Identify which cell holds the provided text, then report its [X, Y] central coordinate. 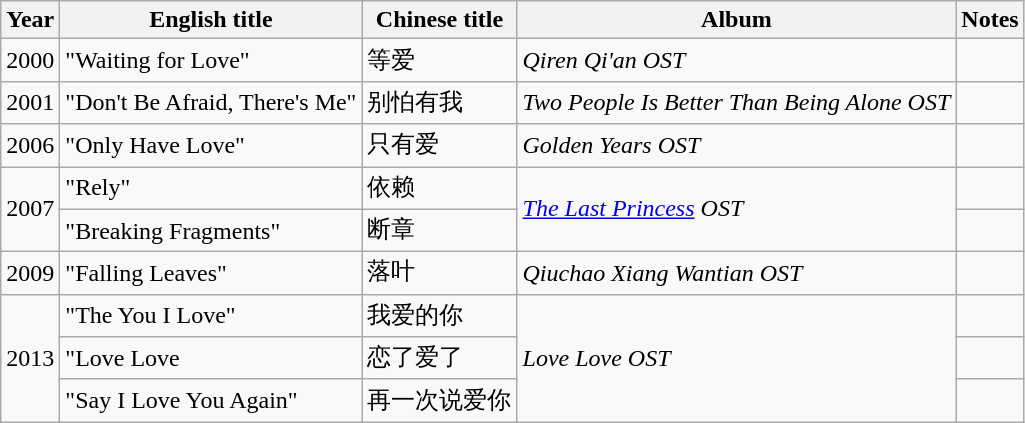
"Say I Love You Again" [211, 400]
断章 [440, 230]
Notes [990, 20]
Two People Is Better Than Being Alone OST [736, 102]
Year [30, 20]
落叶 [440, 274]
"Rely" [211, 188]
等爱 [440, 60]
2013 [30, 358]
Golden Years OST [736, 146]
2001 [30, 102]
Qiuchao Xiang Wantian OST [736, 274]
2009 [30, 274]
"Breaking Fragments" [211, 230]
我爱的你 [440, 316]
Chinese title [440, 20]
2000 [30, 60]
Album [736, 20]
别怕有我 [440, 102]
再一次说爱你 [440, 400]
The Last Princess OST [736, 208]
2006 [30, 146]
2007 [30, 208]
Qiren Qi'an OST [736, 60]
English title [211, 20]
只有爱 [440, 146]
"Only Have Love" [211, 146]
"Love Love [211, 358]
依赖 [440, 188]
"Don't Be Afraid, There's Me" [211, 102]
"Falling Leaves" [211, 274]
"Waiting for Love" [211, 60]
Love Love OST [736, 358]
恋了爱了 [440, 358]
"The You I Love" [211, 316]
